Capture the cell that displays the provided text and extract its (x, y) central coordinate. 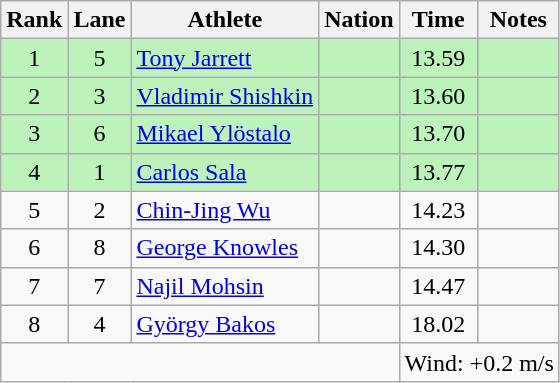
Time (438, 20)
14.23 (438, 210)
14.30 (438, 248)
György Bakos (225, 324)
George Knowles (225, 248)
Vladimir Shishkin (225, 96)
13.59 (438, 58)
Najil Mohsin (225, 286)
Nation (359, 20)
Tony Jarrett (225, 58)
Notes (518, 20)
Chin-Jing Wu (225, 210)
18.02 (438, 324)
Rank (34, 20)
13.70 (438, 134)
14.47 (438, 286)
13.77 (438, 172)
Carlos Sala (225, 172)
Lane (100, 20)
13.60 (438, 96)
Mikael Ylöstalo (225, 134)
Wind: +0.2 m/s (479, 362)
Athlete (225, 20)
